For the text-containing cell, return its midpoint in (x, y) coordinate format. 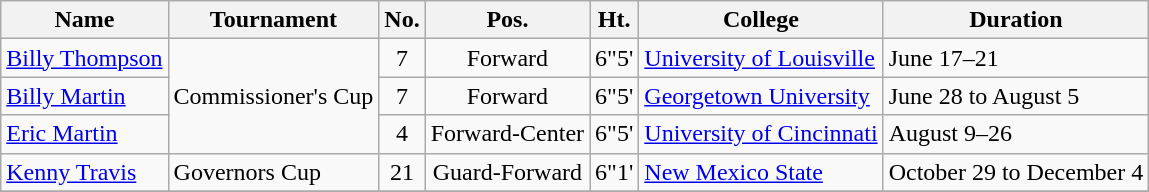
Guard-Forward (507, 172)
21 (402, 172)
Governors Cup (274, 172)
University of Cincinnati (761, 134)
October 29 to December 4 (1016, 172)
June 17–21 (1016, 58)
Duration (1016, 20)
Eric Martin (84, 134)
Pos. (507, 20)
June 28 to August 5 (1016, 96)
University of Louisville (761, 58)
Tournament (274, 20)
New Mexico State (761, 172)
College (761, 20)
Billy Thompson (84, 58)
Kenny Travis (84, 172)
Ht. (614, 20)
Forward-Center (507, 134)
August 9–26 (1016, 134)
Name (84, 20)
Commissioner's Cup (274, 96)
No. (402, 20)
Georgetown University (761, 96)
Billy Martin (84, 96)
6"1' (614, 172)
4 (402, 134)
